Identify which cell holds the provided text, then report its [X, Y] central coordinate. 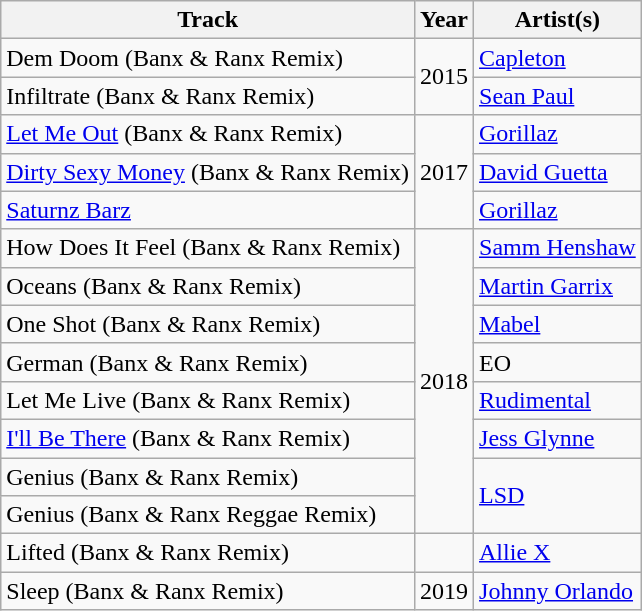
Artist(s) [558, 20]
Johnny Orlando [558, 591]
Dirty Sexy Money (Banx & Ranx Remix) [208, 172]
Mabel [558, 324]
How Does It Feel (Banx & Ranx Remix) [208, 248]
Rudimental [558, 400]
One Shot (Banx & Ranx Remix) [208, 324]
Let Me Live (Banx & Ranx Remix) [208, 400]
Sleep (Banx & Ranx Remix) [208, 591]
2015 [444, 77]
2019 [444, 591]
Capleton [558, 58]
I'll Be There (Banx & Ranx Remix) [208, 438]
Lifted (Banx & Ranx Remix) [208, 553]
Oceans (Banx & Ranx Remix) [208, 286]
German (Banx & Ranx Remix) [208, 362]
2018 [444, 381]
Genius (Banx & Ranx Reggae Remix) [208, 515]
Martin Garrix [558, 286]
Allie X [558, 553]
Jess Glynne [558, 438]
2017 [444, 172]
Let Me Out (Banx & Ranx Remix) [208, 134]
Year [444, 20]
Dem Doom (Banx & Ranx Remix) [208, 58]
Track [208, 20]
David Guetta [558, 172]
EO [558, 362]
Saturnz Barz [208, 210]
Genius (Banx & Ranx Remix) [208, 477]
LSD [558, 496]
Samm Henshaw [558, 248]
Infiltrate (Banx & Ranx Remix) [208, 96]
Sean Paul [558, 96]
